Pinpoint the cell where the given text exists, returning its [x, y] midpoint coordinate. 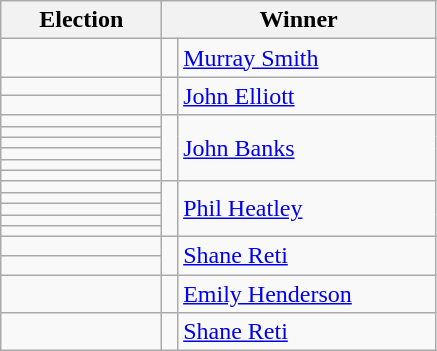
Winner [299, 20]
Murray Smith [307, 58]
Election [82, 20]
John Elliott [307, 96]
John Banks [307, 148]
Emily Henderson [307, 294]
Phil Heatley [307, 208]
